Return the (X, Y) coordinate for the center point of the cell that contains the specified text.  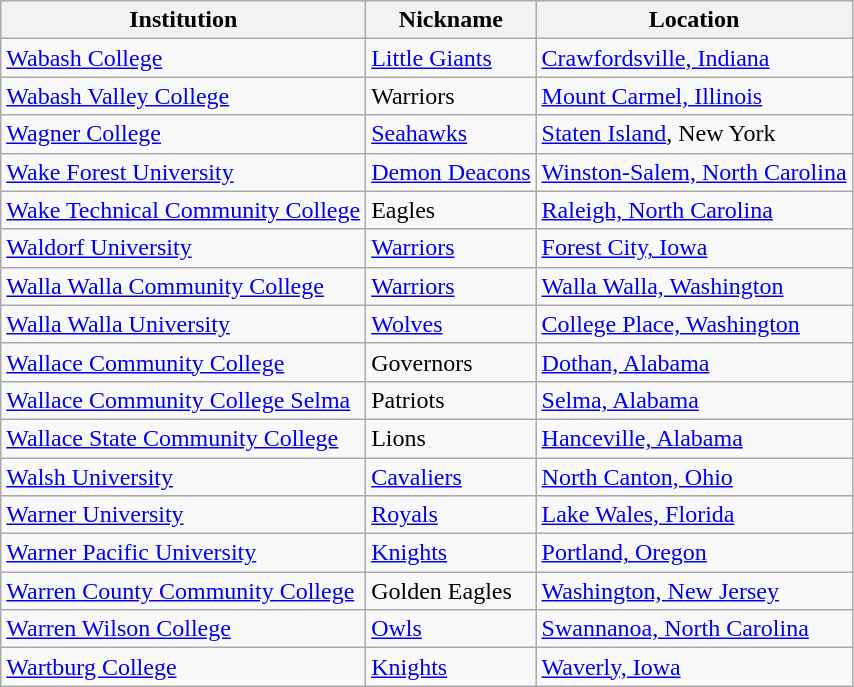
Owls (451, 629)
Wallace Community College (184, 362)
Warren County Community College (184, 591)
Warner University (184, 515)
Selma, Alabama (694, 400)
Raleigh, North Carolina (694, 210)
Institution (184, 20)
Mount Carmel, Illinois (694, 96)
Wake Forest University (184, 172)
Wartburg College (184, 667)
Seahawks (451, 134)
College Place, Washington (694, 324)
Waldorf University (184, 248)
Lions (451, 438)
Wabash Valley College (184, 96)
Royals (451, 515)
Demon Deacons (451, 172)
Wallace Community College Selma (184, 400)
Washington, New Jersey (694, 591)
Wolves (451, 324)
Golden Eagles (451, 591)
Lake Wales, Florida (694, 515)
Waverly, Iowa (694, 667)
Location (694, 20)
Warner Pacific University (184, 553)
Little Giants (451, 58)
Governors (451, 362)
Wake Technical Community College (184, 210)
Crawfordsville, Indiana (694, 58)
Wagner College (184, 134)
Walla Walla Community College (184, 286)
Dothan, Alabama (694, 362)
Forest City, Iowa (694, 248)
Eagles (451, 210)
Hanceville, Alabama (694, 438)
Staten Island, New York (694, 134)
Walsh University (184, 477)
Walla Walla, Washington (694, 286)
Walla Walla University (184, 324)
Portland, Oregon (694, 553)
Warren Wilson College (184, 629)
Winston-Salem, North Carolina (694, 172)
Cavaliers (451, 477)
Swannanoa, North Carolina (694, 629)
Patriots (451, 400)
North Canton, Ohio (694, 477)
Wallace State Community College (184, 438)
Nickname (451, 20)
Wabash College (184, 58)
